Return [X, Y] of the center of cell containing provided text 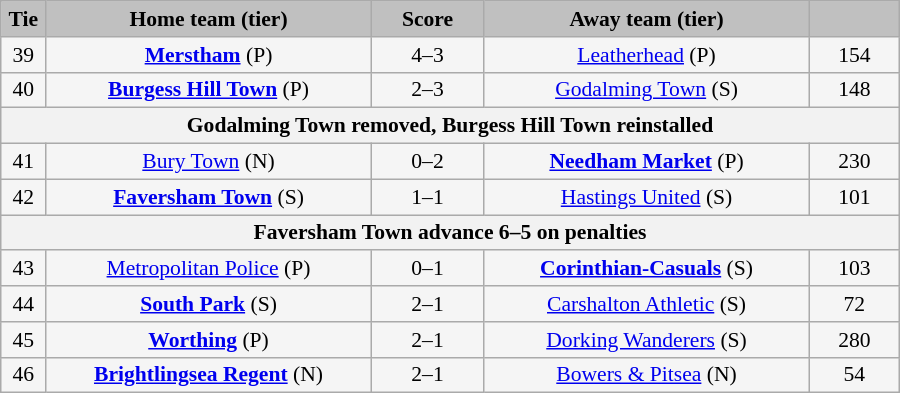
Faversham Town advance 6–5 on penalties [450, 233]
46 [24, 375]
Home team (tier) [209, 19]
Needham Market (P) [647, 162]
44 [24, 304]
72 [854, 304]
Away team (tier) [647, 19]
4–3 [427, 55]
148 [854, 90]
Worthing (P) [209, 340]
101 [854, 197]
Metropolitan Police (P) [209, 269]
Carshalton Athletic (S) [647, 304]
40 [24, 90]
43 [24, 269]
2–3 [427, 90]
Dorking Wanderers (S) [647, 340]
42 [24, 197]
280 [854, 340]
Hastings United (S) [647, 197]
Godalming Town removed, Burgess Hill Town reinstalled [450, 126]
South Park (S) [209, 304]
1–1 [427, 197]
0–2 [427, 162]
Score [427, 19]
45 [24, 340]
103 [854, 269]
Corinthian-Casuals (S) [647, 269]
Bury Town (N) [209, 162]
Leatherhead (P) [647, 55]
Bowers & Pitsea (N) [647, 375]
0–1 [427, 269]
Faversham Town (S) [209, 197]
Tie [24, 19]
154 [854, 55]
Merstham (P) [209, 55]
39 [24, 55]
Godalming Town (S) [647, 90]
Burgess Hill Town (P) [209, 90]
41 [24, 162]
54 [854, 375]
Brightlingsea Regent (N) [209, 375]
230 [854, 162]
